Determine the [X, Y] coordinate at the center of the cell enclosing the given text.  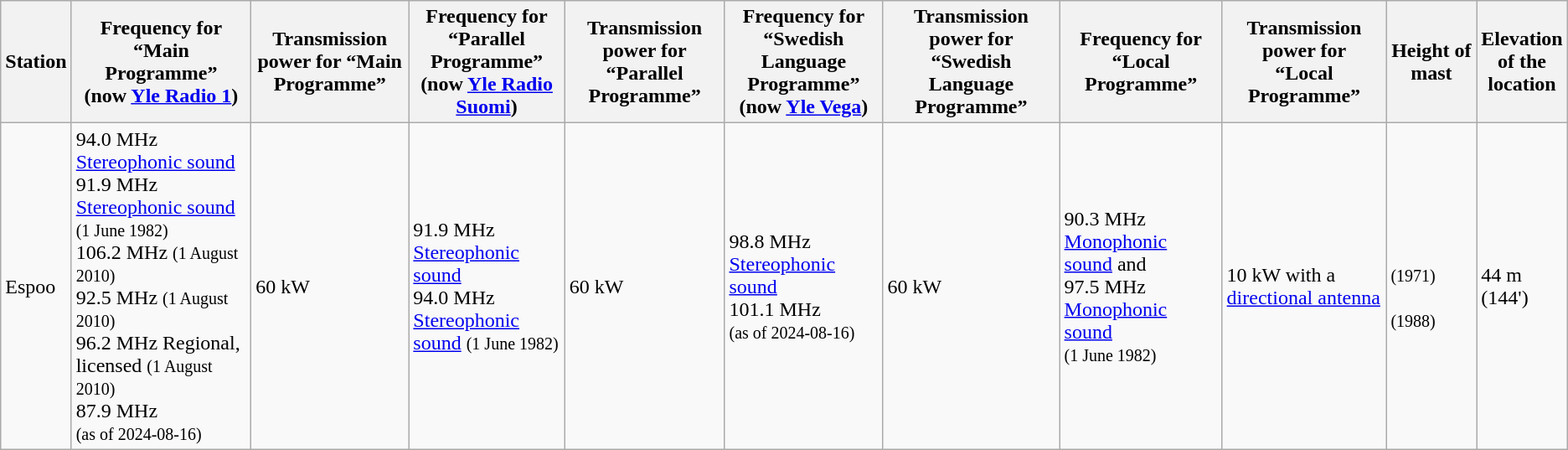
90.3 MHz Monophonic sound and 97.5 MHz Monophonic sound(1 June 1982) [1141, 287]
44 m (144') [1522, 287]
Transmission power for “Main Programme” [330, 62]
Espoo [36, 287]
Frequency for “Main Programme”(now Yle Radio 1) [161, 62]
Frequency for “Parallel Programme”(now Yle Radio Suomi) [487, 62]
(1971)(1988) [1431, 287]
Transmission power for “Parallel Programme” [645, 62]
Frequency for “Local Programme” [1141, 62]
98.8 MHz Stereophonic sound101.1 MHz(as of 2024-08-16) [804, 287]
Frequency for “Swedish Language Programme”(now Yle Vega) [804, 62]
Transmission power for “Swedish Language Programme” [972, 62]
Height of mast [1431, 62]
10 kW with a directional antenna [1304, 287]
Elevation of the location [1522, 62]
Station [36, 62]
91.9 MHz Stereophonic sound 94.0 MHz Stereophonic sound (1 June 1982) [487, 287]
Transmission power for“Local Programme” [1304, 62]
